Output the [X, Y] coordinate of the center of the cell containing the given text.  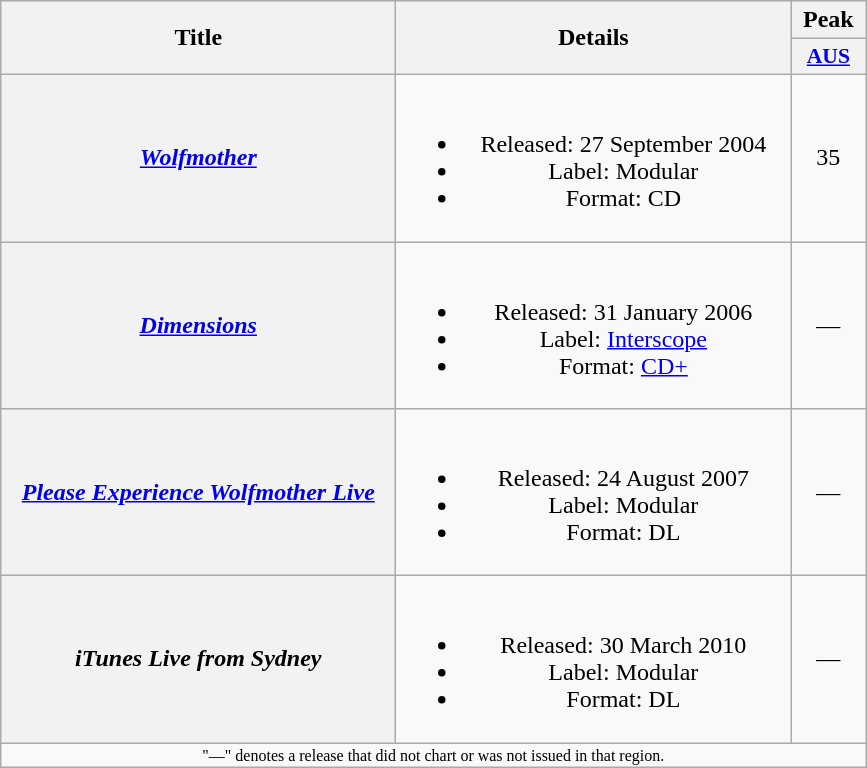
Wolfmother [198, 158]
iTunes Live from Sydney [198, 660]
AUS [828, 57]
35 [828, 158]
Details [594, 38]
Please Experience Wolfmother Live [198, 492]
Title [198, 38]
"—" denotes a release that did not chart or was not issued in that region. [434, 755]
Released: 24 August 2007Label: ModularFormat: DL [594, 492]
Released: 31 January 2006Label: InterscopeFormat: CD+ [594, 326]
Released: 30 March 2010Label: ModularFormat: DL [594, 660]
Released: 27 September 2004Label: ModularFormat: CD [594, 158]
Dimensions [198, 326]
Peak [828, 20]
